Locate the cell with the specified text and output its (x, y) center coordinate. 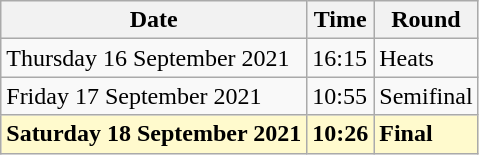
Time (340, 20)
16:15 (340, 58)
Date (154, 20)
Saturday 18 September 2021 (154, 134)
Semifinal (426, 96)
Thursday 16 September 2021 (154, 58)
Heats (426, 58)
10:55 (340, 96)
Round (426, 20)
Final (426, 134)
Friday 17 September 2021 (154, 96)
10:26 (340, 134)
